Return the (x, y) coordinate for the center point of the cell that contains the specified text.  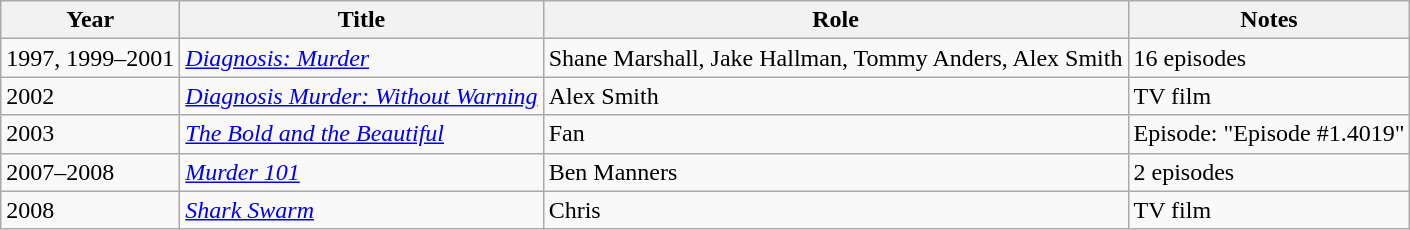
2007–2008 (90, 172)
2 episodes (1269, 172)
2003 (90, 134)
1997, 1999–2001 (90, 58)
16 episodes (1269, 58)
Ben Manners (836, 172)
Alex Smith (836, 96)
Year (90, 20)
Shane Marshall, Jake Hallman, Tommy Anders, Alex Smith (836, 58)
Episode: "Episode #1.4019" (1269, 134)
Chris (836, 210)
Diagnosis Murder: Without Warning (362, 96)
Murder 101 (362, 172)
Shark Swarm (362, 210)
2008 (90, 210)
Role (836, 20)
The Bold and the Beautiful (362, 134)
Notes (1269, 20)
Fan (836, 134)
Title (362, 20)
2002 (90, 96)
Diagnosis: Murder (362, 58)
